Determine the [X, Y] coordinate at the center of the cell enclosing the given text.  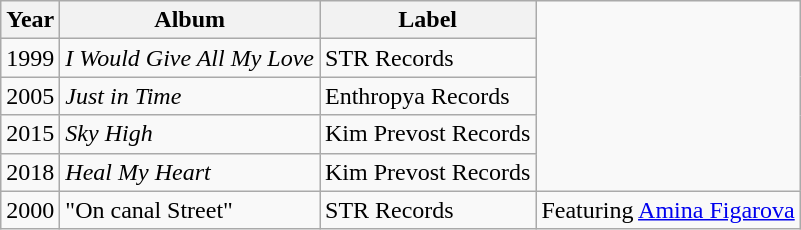
2000 [30, 210]
I Would Give All My Love [190, 58]
2005 [30, 96]
2018 [30, 172]
Featuring Amina Figarova [668, 210]
Year [30, 20]
Heal My Heart [190, 172]
2015 [30, 134]
1999 [30, 58]
Label [428, 20]
"On canal Street" [190, 210]
Just in Time [190, 96]
Album [190, 20]
Sky High [190, 134]
Enthropya Records [428, 96]
